Provide the [X, Y] coordinate of the cell's center where the given text is located.  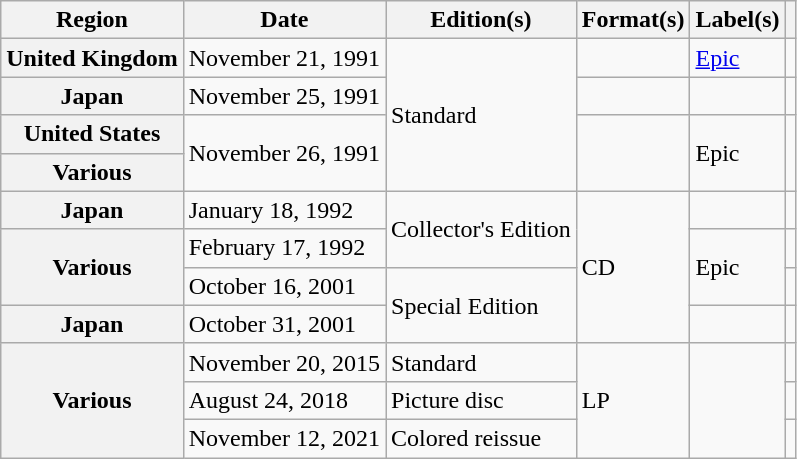
Date [284, 20]
October 31, 2001 [284, 324]
United States [92, 134]
Colored reissue [482, 438]
LP [633, 400]
February 17, 1992 [284, 248]
November 12, 2021 [284, 438]
United Kingdom [92, 58]
CD [633, 267]
Special Edition [482, 305]
Region [92, 20]
Label(s) [738, 20]
Collector's Edition [482, 229]
November 26, 1991 [284, 153]
November 20, 2015 [284, 362]
January 18, 1992 [284, 210]
October 16, 2001 [284, 286]
August 24, 2018 [284, 400]
November 25, 1991 [284, 96]
Picture disc [482, 400]
November 21, 1991 [284, 58]
Format(s) [633, 20]
Edition(s) [482, 20]
